Identify which cell holds the provided text, then report its [x, y] central coordinate. 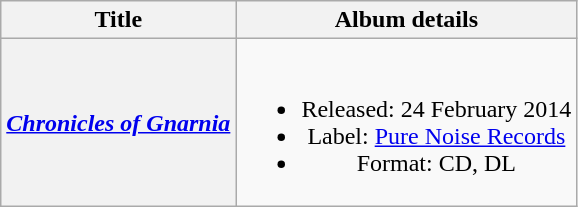
Title [118, 20]
Chronicles of Gnarnia [118, 122]
Released: 24 February 2014Label: Pure Noise RecordsFormat: CD, DL [406, 122]
Album details [406, 20]
